Return the (X, Y) coordinate for the center point of the cell that contains the specified text.  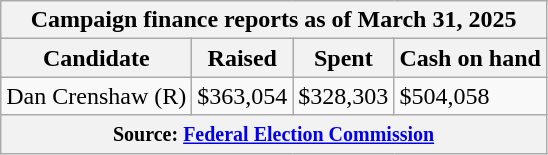
Candidate (96, 58)
$504,058 (470, 96)
Cash on hand (470, 58)
Raised (242, 58)
Source: Federal Election Commission (274, 134)
Campaign finance reports as of March 31, 2025 (274, 20)
Dan Crenshaw (R) (96, 96)
Spent (344, 58)
$363,054 (242, 96)
$328,303 (344, 96)
